Output the (X, Y) coordinate of the center of the cell containing the given text.  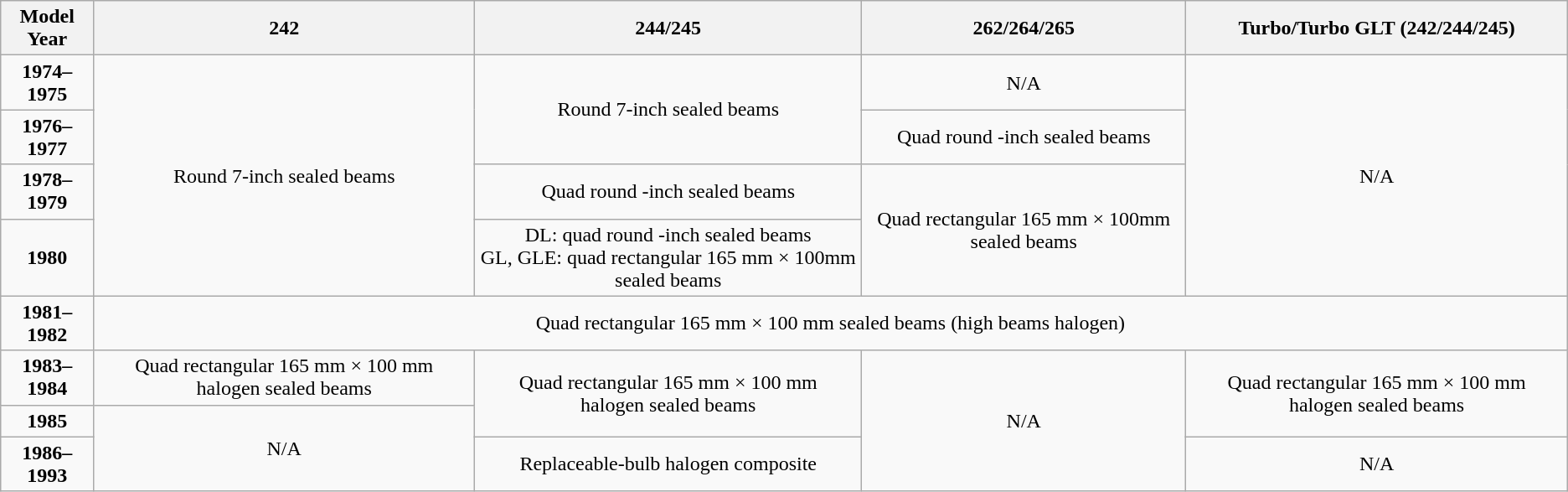
Turbo/Turbo GLT (242/244/245) (1377, 28)
Model Year (47, 28)
262/264/265 (1024, 28)
244/245 (668, 28)
Replaceable-bulb halogen composite (668, 464)
1985 (47, 421)
242 (285, 28)
1983–1984 (47, 377)
1974–1975 (47, 82)
1981–1982 (47, 324)
1986–1993 (47, 464)
Quad rectangular 165 mm × 100 mm sealed beams (high beams halogen) (831, 324)
1980 (47, 257)
DL: quad round -inch sealed beamsGL, GLE: quad rectangular 165 mm × 100mm sealed beams (668, 257)
1976–1977 (47, 137)
Quad rectangular 165 mm × 100mm sealed beams (1024, 230)
1978–1979 (47, 191)
